From the cell containing the given text, extract its center point as [x, y] coordinate. 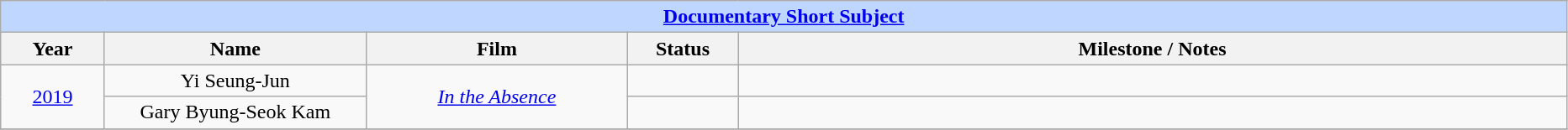
Documentary Short Subject [784, 17]
2019 [53, 96]
Film [496, 49]
Gary Byung-Seok Kam [235, 112]
Milestone / Notes [1153, 49]
In the Absence [496, 96]
Name [235, 49]
Year [53, 49]
Status [683, 49]
Yi Seung-Jun [235, 81]
